Determine the [x, y] coordinate at the center of the cell enclosing the given text.  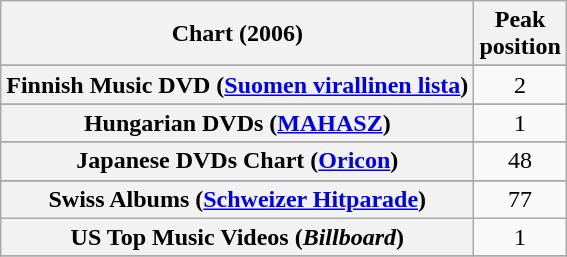
Finnish Music DVD (Suomen virallinen lista) [238, 85]
Peakposition [520, 34]
Chart (2006) [238, 34]
2 [520, 85]
Swiss Albums (Schweizer Hitparade) [238, 199]
Hungarian DVDs (MAHASZ) [238, 123]
77 [520, 199]
48 [520, 161]
US Top Music Videos (Billboard) [238, 237]
Japanese DVDs Chart (Oricon) [238, 161]
